Search for the cell housing the specified text and yield its [x, y] center coordinate. 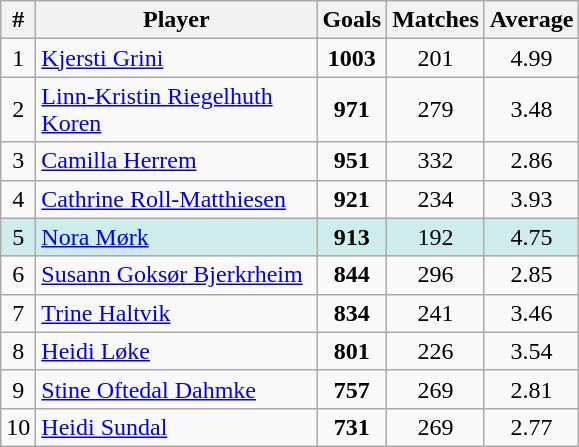
Heidi Løke [176, 351]
2 [18, 110]
971 [352, 110]
2.81 [532, 389]
Player [176, 20]
913 [352, 237]
Cathrine Roll-Matthiesen [176, 199]
3 [18, 161]
10 [18, 427]
3.48 [532, 110]
332 [436, 161]
Heidi Sundal [176, 427]
2.85 [532, 275]
8 [18, 351]
801 [352, 351]
3.46 [532, 313]
921 [352, 199]
241 [436, 313]
6 [18, 275]
5 [18, 237]
844 [352, 275]
226 [436, 351]
Nora Mørk [176, 237]
7 [18, 313]
3.93 [532, 199]
3.54 [532, 351]
Camilla Herrem [176, 161]
951 [352, 161]
Stine Oftedal Dahmke [176, 389]
# [18, 20]
4 [18, 199]
Matches [436, 20]
9 [18, 389]
1003 [352, 58]
2.86 [532, 161]
296 [436, 275]
Average [532, 20]
Goals [352, 20]
731 [352, 427]
2.77 [532, 427]
Susann Goksør Bjerkrheim [176, 275]
4.75 [532, 237]
Kjersti Grini [176, 58]
Linn-Kristin Riegelhuth Koren [176, 110]
279 [436, 110]
234 [436, 199]
834 [352, 313]
Trine Haltvik [176, 313]
201 [436, 58]
757 [352, 389]
1 [18, 58]
4.99 [532, 58]
192 [436, 237]
